Output the [x, y] coordinate of the center of the cell containing the given text.  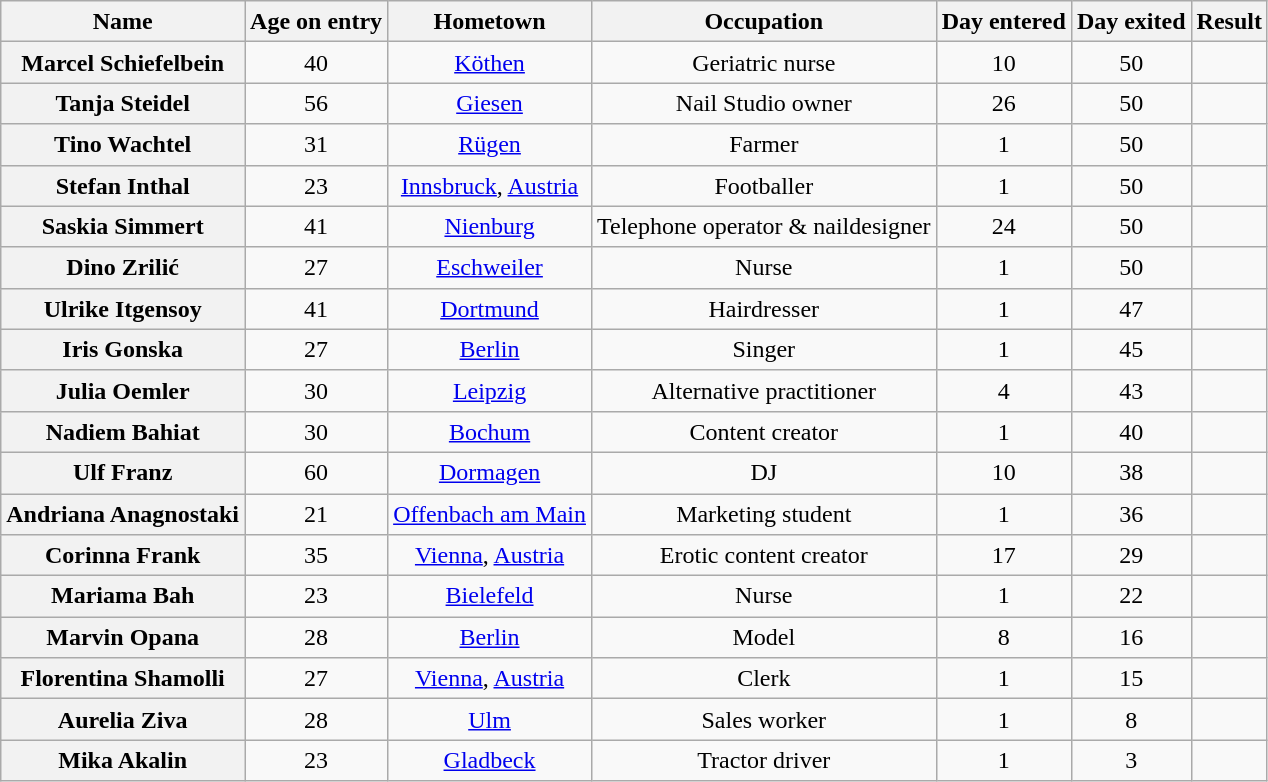
Iris Gonska [123, 350]
29 [1131, 556]
Dino Zrilić [123, 268]
31 [316, 144]
Gladbeck [490, 760]
Stefan Inthal [123, 186]
Dormagen [490, 472]
Footballer [764, 186]
Leipzig [490, 390]
Mariama Bah [123, 596]
36 [1131, 514]
Saskia Simmert [123, 226]
Farmer [764, 144]
16 [1131, 638]
Aurelia Ziva [123, 720]
Content creator [764, 432]
Julia Oemler [123, 390]
38 [1131, 472]
3 [1131, 760]
35 [316, 556]
Corinna Frank [123, 556]
47 [1131, 308]
Eschweiler [490, 268]
24 [1004, 226]
Sales worker [764, 720]
Dortmund [490, 308]
56 [316, 104]
Bochum [490, 432]
Mika Akalin [123, 760]
Marvin Opana [123, 638]
Innsbruck, Austria [490, 186]
Marketing student [764, 514]
Nail Studio owner [764, 104]
Geriatric nurse [764, 62]
Andriana Anagnostaki [123, 514]
Singer [764, 350]
45 [1131, 350]
Occupation [764, 22]
DJ [764, 472]
Offenbach am Main [490, 514]
Clerk [764, 678]
17 [1004, 556]
Köthen [490, 62]
Day entered [1004, 22]
4 [1004, 390]
Name [123, 22]
Ulm [490, 720]
Rügen [490, 144]
Telephone operator & naildesigner [764, 226]
Alternative practitioner [764, 390]
Ulrike Itgensoy [123, 308]
Ulf Franz [123, 472]
Tino Wachtel [123, 144]
Marcel Schiefelbein [123, 62]
43 [1131, 390]
Hometown [490, 22]
15 [1131, 678]
Tractor driver [764, 760]
Hairdresser [764, 308]
26 [1004, 104]
Nadiem Bahiat [123, 432]
Day exited [1131, 22]
22 [1131, 596]
Tanja Steidel [123, 104]
Model [764, 638]
Nienburg [490, 226]
Result [1229, 22]
Age on entry [316, 22]
Erotic content creator [764, 556]
21 [316, 514]
Giesen [490, 104]
60 [316, 472]
Florentina Shamolli [123, 678]
Bielefeld [490, 596]
